From the cell containing the given text, extract its center point as (X, Y) coordinate. 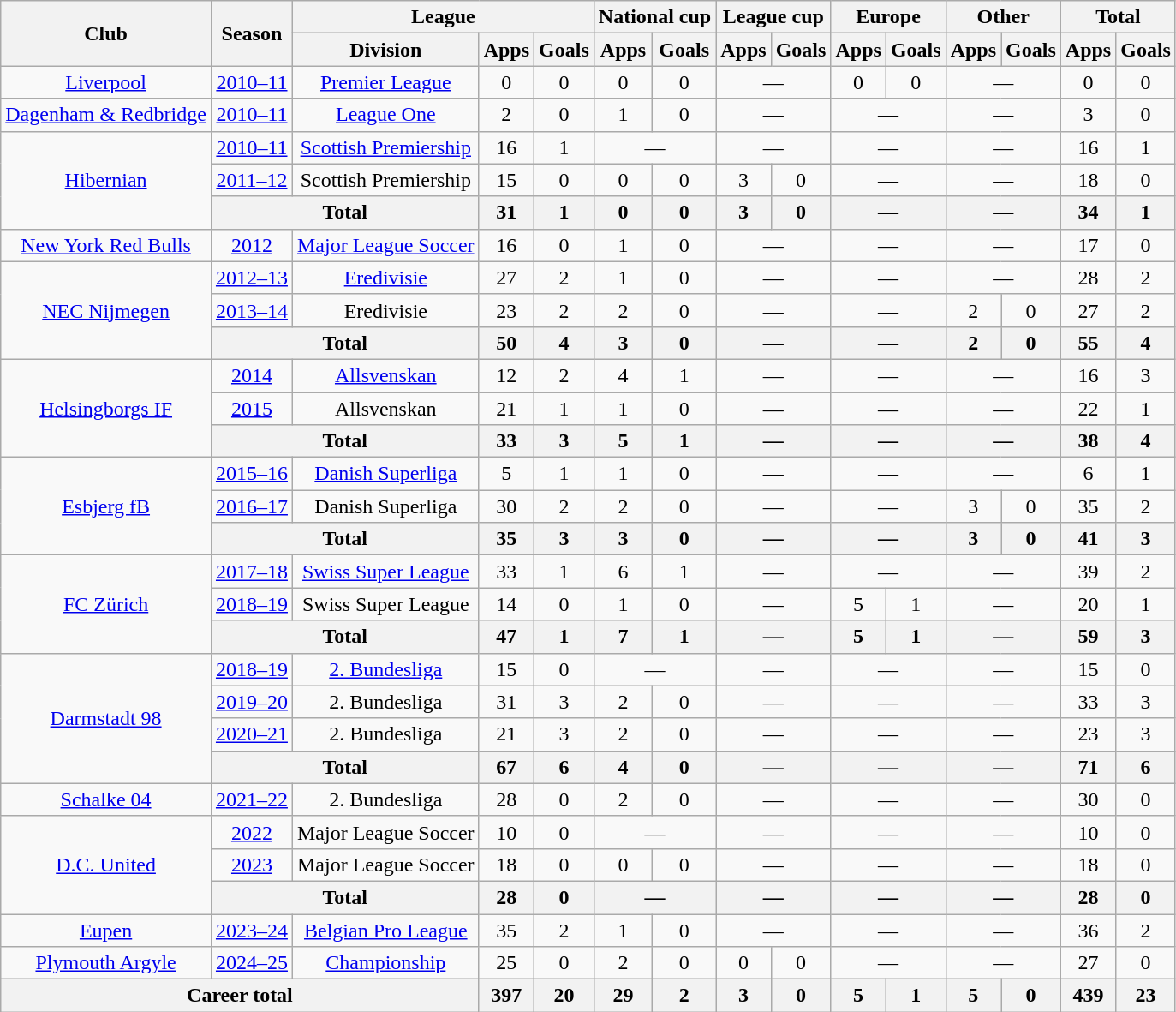
Season (252, 33)
2023 (252, 865)
Esbjerg fB (106, 506)
14 (506, 604)
2012–13 (252, 278)
Liverpool (106, 82)
397 (506, 996)
2019–20 (252, 702)
34 (1088, 213)
38 (1088, 441)
New York Red Bulls (106, 245)
Darmstadt 98 (106, 718)
League cup (773, 17)
2022 (252, 832)
2013–14 (252, 310)
67 (506, 767)
25 (506, 963)
12 (506, 375)
55 (1088, 343)
47 (506, 637)
Dagenham & Redbridge (106, 115)
Plymouth Argyle (106, 963)
League (443, 17)
2015–16 (252, 474)
Other (1003, 17)
Schalke 04 (106, 799)
59 (1088, 637)
Helsingborgs IF (106, 408)
2016–17 (252, 506)
36 (1088, 930)
Belgian Pro League (385, 930)
22 (1088, 409)
50 (506, 343)
National cup (654, 17)
Division (385, 50)
2017–18 (252, 572)
League One (385, 115)
Career total (240, 996)
439 (1088, 996)
2011–12 (252, 180)
17 (1088, 245)
2024–25 (252, 963)
FC Zürich (106, 604)
2020–21 (252, 734)
Eupen (106, 930)
NEC Nijmegen (106, 310)
Club (106, 33)
41 (1088, 539)
71 (1088, 767)
2015 (252, 409)
29 (623, 996)
Premier League (385, 82)
2021–22 (252, 799)
2014 (252, 375)
D.C. United (106, 865)
Hibernian (106, 180)
2023–24 (252, 930)
Europe (888, 17)
7 (623, 637)
Championship (385, 963)
2012 (252, 245)
39 (1088, 572)
